Detect which cell encompasses the target text, then output its [X, Y] center coordinate. 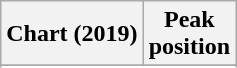
Peakposition [189, 34]
Chart (2019) [72, 34]
